Output the (X, Y) coordinate of the center of the cell containing the given text.  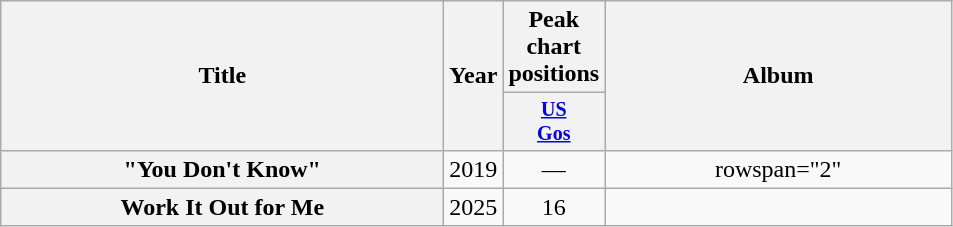
16 (554, 207)
rowspan="2" (778, 169)
2019 (474, 169)
Work It Out for Me (222, 207)
"You Don't Know" (222, 169)
Album (778, 76)
2025 (474, 207)
USGos (554, 122)
— (554, 169)
Title (222, 76)
Year (474, 76)
Peak chart positions (554, 47)
